Locate the cell with the specified text and output its (x, y) center coordinate. 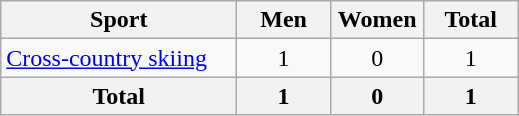
Cross-country skiing (119, 58)
Women (377, 20)
Sport (119, 20)
Men (284, 20)
